Provide the [x, y] coordinate of the cell's center where the given text is located.  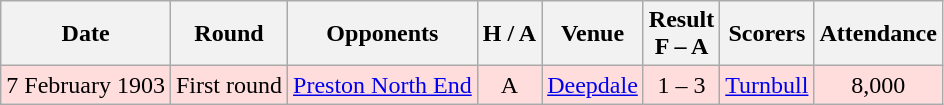
Venue [593, 34]
Date [86, 34]
ResultF – A [681, 34]
H / A [509, 34]
Round [228, 34]
Turnbull [767, 85]
1 – 3 [681, 85]
Opponents [383, 34]
Preston North End [383, 85]
8,000 [878, 85]
Deepdale [593, 85]
First round [228, 85]
Scorers [767, 34]
Attendance [878, 34]
A [509, 85]
7 February 1903 [86, 85]
